From the cell containing the given text, extract its center point as [X, Y] coordinate. 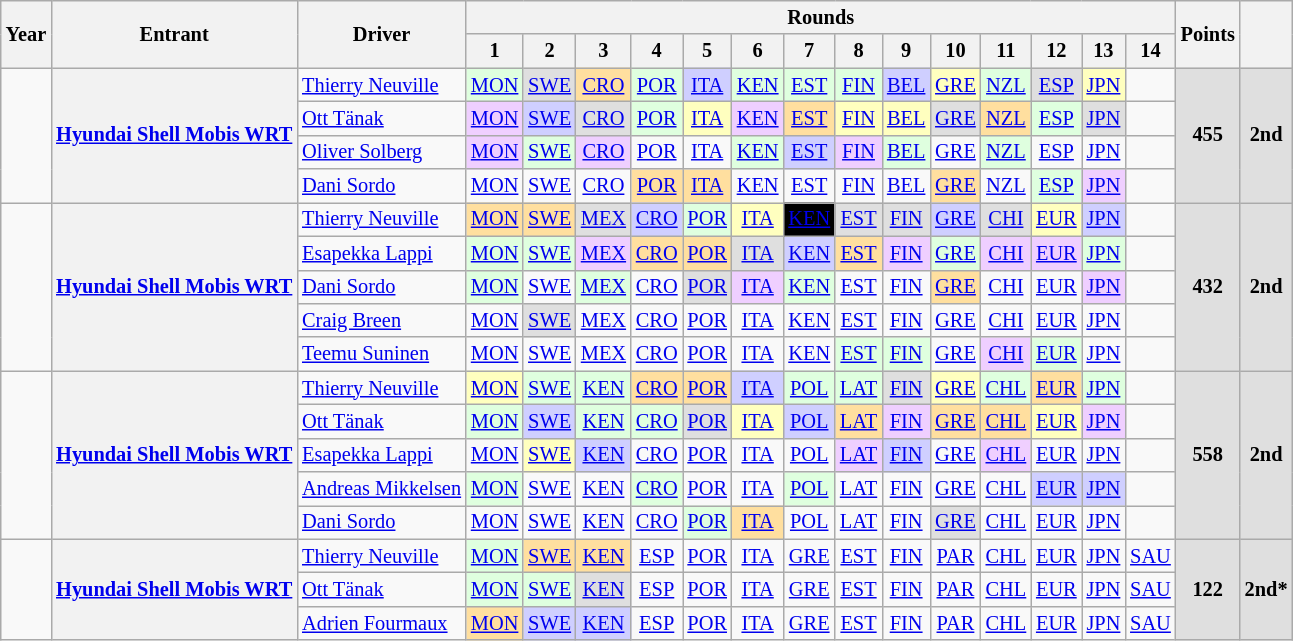
12 [1056, 51]
Craig Breen [382, 320]
Teemu Suninen [382, 354]
Year [26, 34]
455 [1208, 136]
14 [1150, 51]
Entrant [174, 34]
558 [1208, 455]
13 [1104, 51]
122 [1208, 590]
9 [906, 51]
Oliver Solberg [382, 152]
1 [494, 51]
3 [604, 51]
4 [657, 51]
5 [706, 51]
Points [1208, 34]
2nd* [1266, 590]
7 [809, 51]
8 [858, 51]
Rounds [821, 17]
Adrien Fourmaux [382, 623]
432 [1208, 286]
10 [955, 51]
11 [1006, 51]
2 [550, 51]
Driver [382, 34]
6 [758, 51]
Andreas Mikkelsen [382, 489]
